Extract the (x, y) coordinate from the center of the cell holding the provided text.  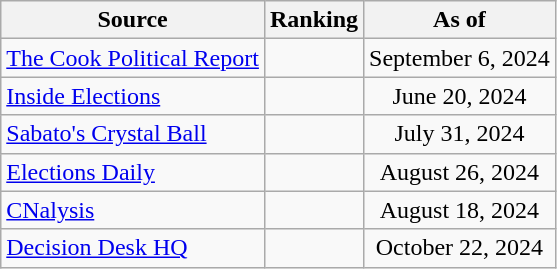
Source (133, 20)
Sabato's Crystal Ball (133, 134)
The Cook Political Report (133, 58)
Inside Elections (133, 96)
As of (460, 20)
July 31, 2024 (460, 134)
Elections Daily (133, 172)
Decision Desk HQ (133, 248)
August 18, 2024 (460, 210)
Ranking (314, 20)
September 6, 2024 (460, 58)
October 22, 2024 (460, 248)
August 26, 2024 (460, 172)
June 20, 2024 (460, 96)
CNalysis (133, 210)
